For the text-containing cell, return its midpoint in (x, y) coordinate format. 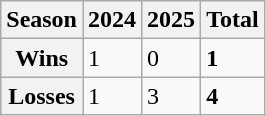
2024 (112, 20)
Losses (42, 96)
Season (42, 20)
2025 (172, 20)
Wins (42, 58)
4 (233, 96)
0 (172, 58)
Total (233, 20)
3 (172, 96)
